Return [X, Y] of the center of cell containing provided text 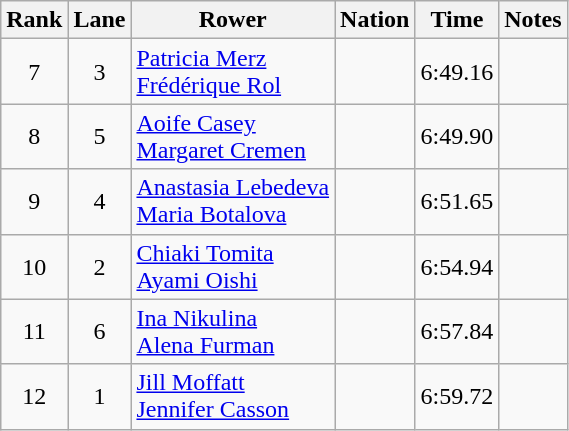
Patricia MerzFrédérique Rol [233, 72]
5 [100, 136]
6:49.16 [457, 72]
6:57.84 [457, 332]
6:59.72 [457, 396]
6:51.65 [457, 202]
8 [34, 136]
4 [100, 202]
Lane [100, 20]
6:54.94 [457, 266]
12 [34, 396]
Rank [34, 20]
1 [100, 396]
Nation [375, 20]
Aoife CaseyMargaret Cremen [233, 136]
10 [34, 266]
Chiaki TomitaAyami Oishi [233, 266]
6 [100, 332]
Ina NikulinaAlena Furman [233, 332]
Notes [533, 20]
6:49.90 [457, 136]
2 [100, 266]
9 [34, 202]
3 [100, 72]
7 [34, 72]
Rower [233, 20]
11 [34, 332]
Jill MoffattJennifer Casson [233, 396]
Time [457, 20]
Anastasia LebedevaMaria Botalova [233, 202]
